Capture the cell that displays the provided text and extract its (x, y) central coordinate. 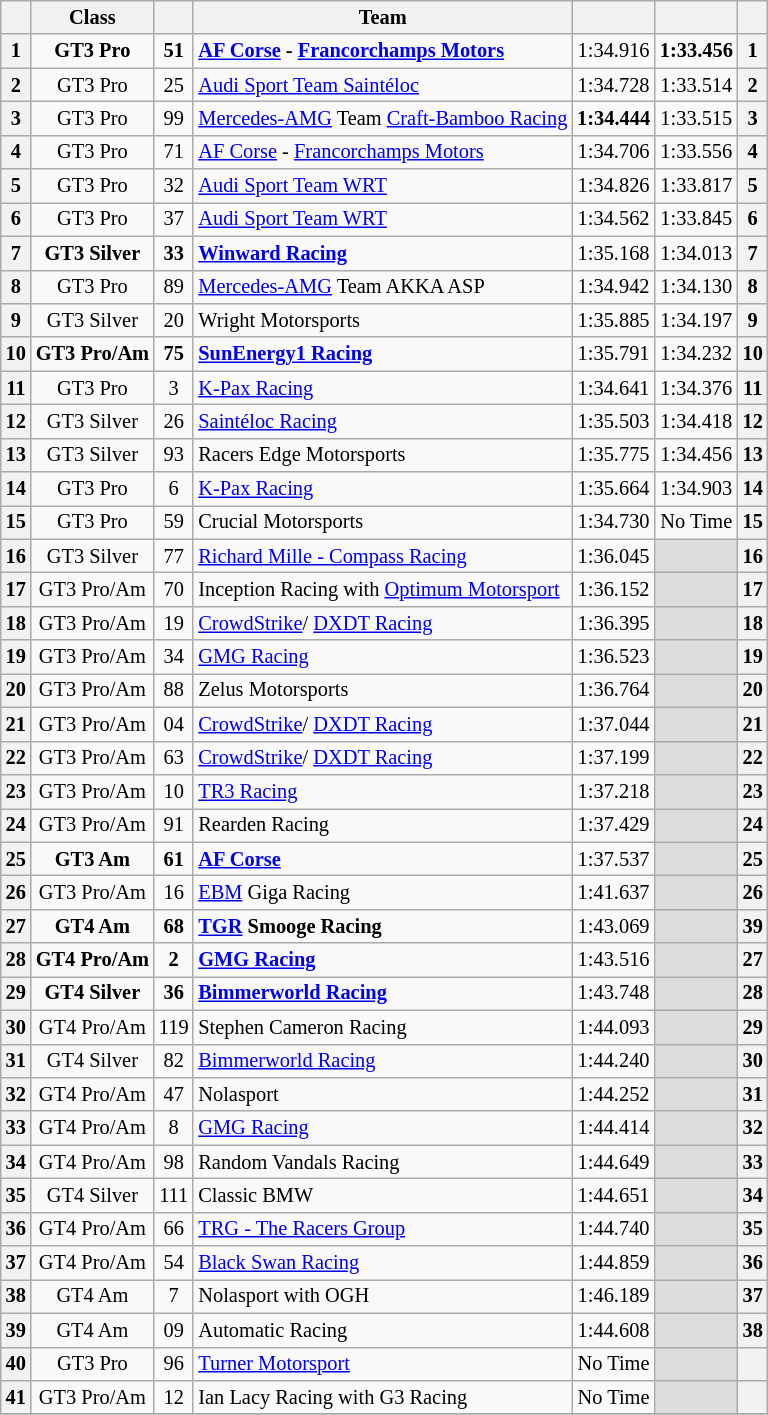
SunEnergy1 Racing (382, 354)
54 (174, 1263)
1:34.942 (614, 287)
1:34.130 (696, 287)
59 (174, 522)
Audi Sport Team Saintéloc (382, 85)
1:37.537 (614, 859)
88 (174, 690)
1:43.516 (614, 960)
Wright Motorsports (382, 320)
Random Vandals Racing (382, 1162)
1:34.456 (696, 455)
1:44.649 (614, 1162)
1:34.418 (696, 421)
1:33.845 (696, 219)
98 (174, 1162)
1:33.515 (696, 118)
1:34.916 (614, 51)
1:34.706 (614, 152)
Richard Mille - Compass Racing (382, 556)
1:34.728 (614, 85)
1:44.252 (614, 1094)
Inception Racing with Optimum Motorsport (382, 589)
1:35.168 (614, 253)
1:44.740 (614, 1229)
Automatic Racing (382, 1330)
1:44.240 (614, 1061)
99 (174, 118)
1:34.444 (614, 118)
70 (174, 589)
1:44.608 (614, 1330)
Crucial Motorsports (382, 522)
1:36.764 (614, 690)
51 (174, 51)
89 (174, 287)
TR3 Racing (382, 791)
1:44.414 (614, 1128)
1:44.651 (614, 1195)
1:36.152 (614, 589)
1:43.069 (614, 926)
1:41.637 (614, 892)
1:35.664 (614, 489)
AF Corse (382, 859)
Rearden Racing (382, 825)
61 (174, 859)
1:33.456 (696, 51)
111 (174, 1195)
1:35.775 (614, 455)
1:33.817 (696, 186)
Nolasport (382, 1094)
1:35.791 (614, 354)
04 (174, 724)
Stephen Cameron Racing (382, 1027)
Classic BMW (382, 1195)
1:35.885 (614, 320)
1:35.503 (614, 421)
1:33.556 (696, 152)
Mercedes-AMG Team Craft-Bamboo Racing (382, 118)
75 (174, 354)
77 (174, 556)
1:44.859 (614, 1263)
68 (174, 926)
1:46.189 (614, 1296)
Nolasport with OGH (382, 1296)
Team (382, 17)
TGR Smooge Racing (382, 926)
1:34.903 (696, 489)
91 (174, 825)
1:37.044 (614, 724)
119 (174, 1027)
96 (174, 1364)
93 (174, 455)
1:34.197 (696, 320)
1:44.093 (614, 1027)
41 (16, 1397)
Ian Lacy Racing with G3 Racing (382, 1397)
1:36.395 (614, 623)
EBM Giga Racing (382, 892)
TRG - The Racers Group (382, 1229)
GT3 Am (92, 859)
Saintéloc Racing (382, 421)
1:43.748 (614, 993)
47 (174, 1094)
71 (174, 152)
Zelus Motorsports (382, 690)
1:36.045 (614, 556)
1:37.429 (614, 825)
63 (174, 758)
1:34.730 (614, 522)
Mercedes-AMG Team AKKA ASP (382, 287)
Winward Racing (382, 253)
1:34.562 (614, 219)
1:36.523 (614, 657)
82 (174, 1061)
Racers Edge Motorsports (382, 455)
1:37.218 (614, 791)
66 (174, 1229)
1:34.013 (696, 253)
Turner Motorsport (382, 1364)
1:34.376 (696, 388)
Class (92, 17)
Black Swan Racing (382, 1263)
09 (174, 1330)
1:34.641 (614, 388)
1:37.199 (614, 758)
1:34.232 (696, 354)
40 (16, 1364)
1:33.514 (696, 85)
1:34.826 (614, 186)
